Identify which cell holds the provided text, then report its (x, y) central coordinate. 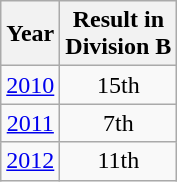
7th (118, 123)
11th (118, 161)
Result inDivision B (118, 34)
Year (30, 34)
2011 (30, 123)
15th (118, 85)
2012 (30, 161)
2010 (30, 85)
